From the cell containing the given text, extract its center point as [x, y] coordinate. 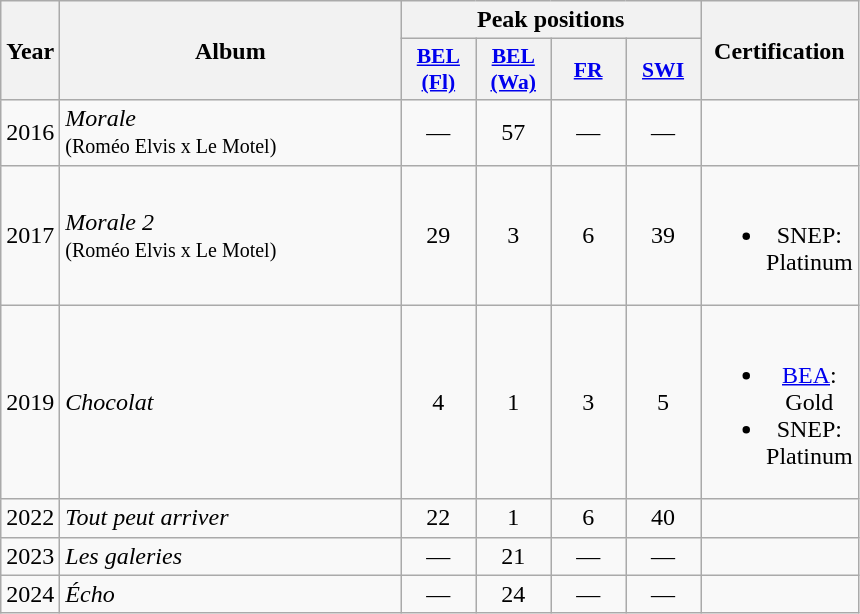
2017 [30, 235]
BEA: GoldSNEP: Platinum [779, 402]
39 [664, 235]
57 [514, 132]
4 [438, 402]
FR [588, 70]
Les galeries [230, 556]
Chocolat [230, 402]
Morale 2(Roméo Elvis x Le Motel) [230, 235]
2016 [30, 132]
21 [514, 556]
2024 [30, 594]
2022 [30, 518]
2023 [30, 556]
SNEP: Platinum [779, 235]
2019 [30, 402]
Écho [230, 594]
BEL(Fl) [438, 70]
Album [230, 50]
24 [514, 594]
5 [664, 402]
Morale(Roméo Elvis x Le Motel) [230, 132]
29 [438, 235]
Certification [779, 50]
SWI [664, 70]
40 [664, 518]
Tout peut arriver [230, 518]
Peak positions [551, 20]
BEL(Wa) [514, 70]
22 [438, 518]
Year [30, 50]
